Scan for the cell matching the given text and deliver its (X, Y) coordinate at center. 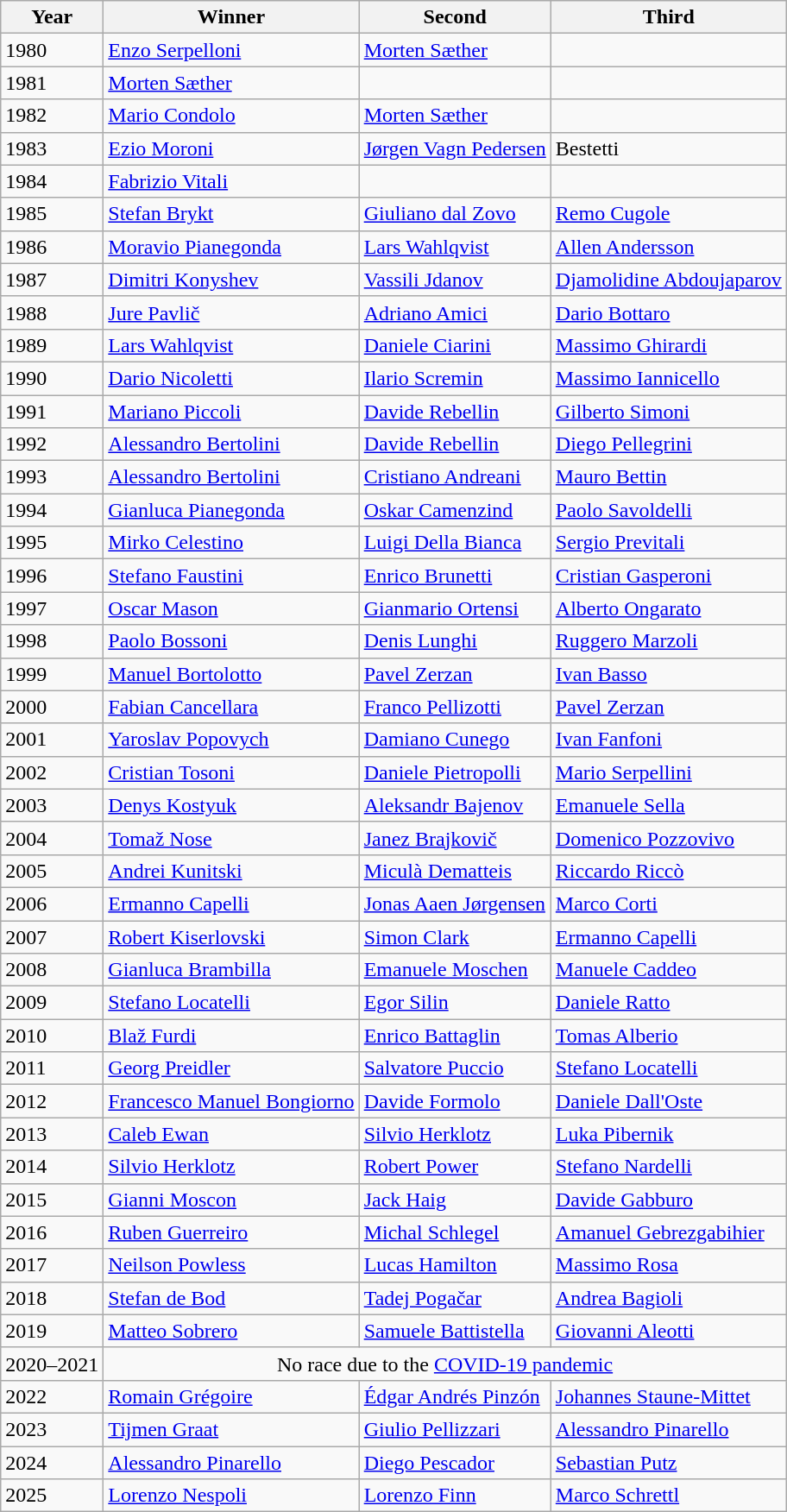
Andrei Kunitski (231, 871)
Amanuel Gebrezgabihier (668, 1232)
Blaž Furdi (231, 1036)
Djamolidine Abdoujaparov (668, 280)
Tijmen Graat (231, 1429)
Denis Lunghi (455, 641)
Paolo Savoldelli (668, 510)
Jack Haig (455, 1200)
Tomaž Nose (231, 838)
Moravio Pianegonda (231, 247)
2000 (52, 707)
Jure Pavlič (231, 312)
Jonas Aaen Jørgensen (455, 904)
1993 (52, 477)
Massimo Rosa (668, 1265)
1991 (52, 412)
Salvatore Puccio (455, 1068)
Mario Condolo (231, 116)
Enzo Serpelloni (231, 50)
Ruben Guerreiro (231, 1232)
Dario Nicoletti (231, 378)
1994 (52, 510)
Robert Kiserlovski (231, 936)
2005 (52, 871)
Lorenzo Finn (455, 1496)
Luka Pibernik (668, 1134)
Tadej Pogačar (455, 1298)
Gianni Moscon (231, 1200)
Yaroslav Popovych (231, 740)
1989 (52, 345)
2006 (52, 904)
Sergio Previtali (668, 543)
Mauro Bettin (668, 477)
Jørgen Vagn Pedersen (455, 148)
Third (668, 17)
Gianluca Brambilla (231, 970)
Georg Preidler (231, 1068)
1981 (52, 83)
2019 (52, 1331)
Denys Kostyuk (231, 805)
Ivan Fanfoni (668, 740)
Romain Grégoire (231, 1396)
Samuele Battistella (455, 1331)
1983 (52, 148)
Egor Silin (455, 1003)
Winner (231, 17)
1998 (52, 641)
2024 (52, 1463)
2023 (52, 1429)
Stefan de Bod (231, 1298)
1986 (52, 247)
2012 (52, 1101)
Domenico Pozzovivo (668, 838)
Damiano Cunego (455, 740)
Manuel Bortolotto (231, 674)
Andrea Bagioli (668, 1298)
1988 (52, 312)
1997 (52, 608)
Manuele Caddeo (668, 970)
Fabrizio Vitali (231, 181)
2011 (52, 1068)
Fabian Cancellara (231, 707)
Luigi Della Bianca (455, 543)
Emanuele Sella (668, 805)
Emanuele Moschen (455, 970)
Remo Cugole (668, 214)
Caleb Ewan (231, 1134)
Miculà Dematteis (455, 871)
Stefano Nardelli (668, 1167)
Oskar Camenzind (455, 510)
Daniele Dall'Oste (668, 1101)
Lorenzo Nespoli (231, 1496)
2008 (52, 970)
No race due to the COVID-19 pandemic (445, 1364)
Matteo Sobrero (231, 1331)
Dario Bottaro (668, 312)
Ivan Basso (668, 674)
Mario Serpellini (668, 772)
Second (455, 17)
2018 (52, 1298)
1995 (52, 543)
Daniele Pietropolli (455, 772)
Giovanni Aleotti (668, 1331)
Marco Corti (668, 904)
Enrico Brunetti (455, 576)
Stefan Brykt (231, 214)
Stefano Faustini (231, 576)
Cristian Gasperoni (668, 576)
2022 (52, 1396)
Diego Pescador (455, 1463)
Massimo Ghirardi (668, 345)
Daniele Ratto (668, 1003)
Gianluca Pianegonda (231, 510)
Dimitri Konyshev (231, 280)
1990 (52, 378)
Michal Schlegel (455, 1232)
Ilario Scremin (455, 378)
Cristian Tosoni (231, 772)
1985 (52, 214)
Riccardo Riccò (668, 871)
2013 (52, 1134)
2004 (52, 838)
2007 (52, 936)
Ezio Moroni (231, 148)
Alberto Ongarato (668, 608)
2020–2021 (52, 1364)
1984 (52, 181)
2015 (52, 1200)
Janez Brajkovič (455, 838)
Édgar Andrés Pinzón (455, 1396)
2002 (52, 772)
Ruggero Marzoli (668, 641)
2003 (52, 805)
Aleksandr Bajenov (455, 805)
Cristiano Andreani (455, 477)
Year (52, 17)
Sebastian Putz (668, 1463)
2025 (52, 1496)
1980 (52, 50)
1987 (52, 280)
Massimo Iannicello (668, 378)
1999 (52, 674)
2010 (52, 1036)
2017 (52, 1265)
Franco Pellizotti (455, 707)
2001 (52, 740)
Paolo Bossoni (231, 641)
Giuliano dal Zovo (455, 214)
Allen Andersson (668, 247)
Francesco Manuel Bongiorno (231, 1101)
Lucas Hamilton (455, 1265)
Oscar Mason (231, 608)
Vassili Jdanov (455, 280)
Enrico Battaglin (455, 1036)
Gilberto Simoni (668, 412)
Marco Schrettl (668, 1496)
Bestetti (668, 148)
Robert Power (455, 1167)
Mariano Piccoli (231, 412)
2016 (52, 1232)
Giulio Pellizzari (455, 1429)
Daniele Ciarini (455, 345)
Gianmario Ortensi (455, 608)
Davide Gabburo (668, 1200)
2014 (52, 1167)
Adriano Amici (455, 312)
Johannes Staune-Mittet (668, 1396)
Simon Clark (455, 936)
Diego Pellegrini (668, 444)
Neilson Powless (231, 1265)
Mirko Celestino (231, 543)
Tomas Alberio (668, 1036)
Davide Formolo (455, 1101)
1982 (52, 116)
1996 (52, 576)
1992 (52, 444)
2009 (52, 1003)
